Scan for the cell matching the given text and deliver its (X, Y) coordinate at center. 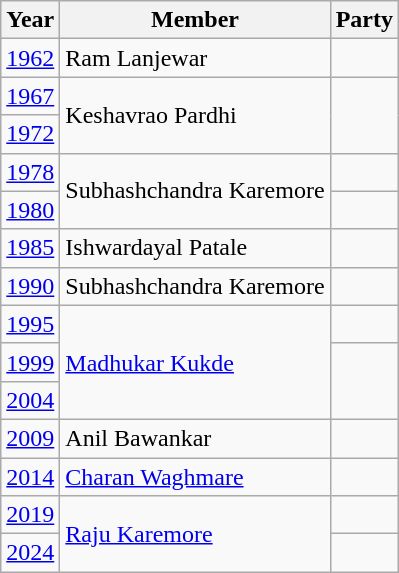
Keshavrao Pardhi (195, 115)
1995 (30, 324)
Charan Waghmare (195, 477)
1962 (30, 58)
1990 (30, 286)
2009 (30, 438)
2024 (30, 553)
1967 (30, 96)
Anil Bawankar (195, 438)
Ram Lanjewar (195, 58)
2019 (30, 515)
Madhukar Kukde (195, 362)
1985 (30, 248)
1972 (30, 134)
Raju Karemore (195, 534)
Member (195, 20)
1978 (30, 172)
Ishwardayal Patale (195, 248)
1980 (30, 210)
2014 (30, 477)
1999 (30, 362)
2004 (30, 400)
Party (364, 20)
Year (30, 20)
